Capture the cell that displays the provided text and extract its (X, Y) central coordinate. 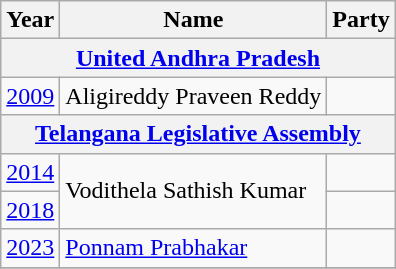
2009 (30, 96)
Vodithela Sathish Kumar (194, 191)
2014 (30, 172)
United Andhra Pradesh (198, 58)
Year (30, 20)
Telangana Legislative Assembly (198, 134)
Ponnam Prabhakar (194, 248)
Name (194, 20)
Aligireddy Praveen Reddy (194, 96)
2018 (30, 210)
2023 (30, 248)
Party (361, 20)
